Return [x, y] of the center of cell containing provided text 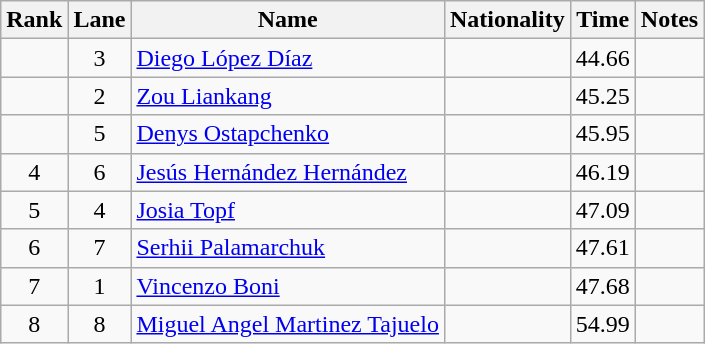
Name [288, 20]
Notes [669, 20]
47.61 [602, 248]
47.68 [602, 286]
Miguel Angel Martinez Tajuelo [288, 324]
47.09 [602, 210]
Diego López Díaz [288, 58]
Zou Liankang [288, 96]
Josia Topf [288, 210]
46.19 [602, 172]
1 [100, 286]
Vincenzo Boni [288, 286]
3 [100, 58]
45.95 [602, 134]
Time [602, 20]
45.25 [602, 96]
Denys Ostapchenko [288, 134]
Lane [100, 20]
Rank [34, 20]
Nationality [507, 20]
Jesús Hernández Hernández [288, 172]
2 [100, 96]
Serhii Palamarchuk [288, 248]
54.99 [602, 324]
44.66 [602, 58]
